Scan for the cell matching the given text and deliver its [x, y] coordinate at center. 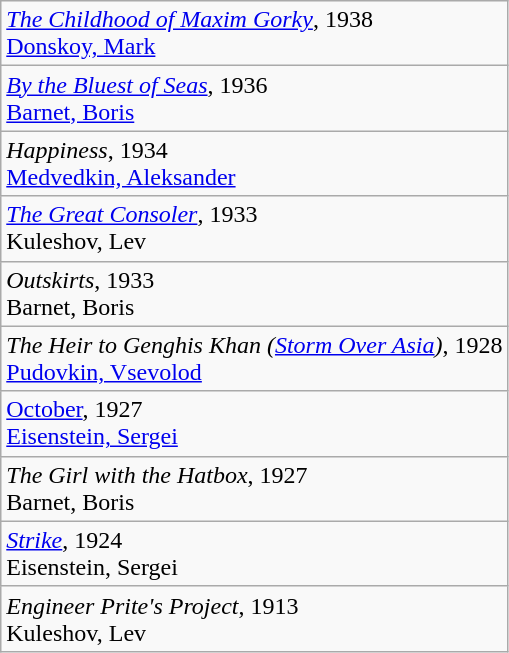
The Girl with the Hatbox, 1927Barnet, Boris [254, 488]
The Great Consoler, 1933Kuleshov, Lev [254, 228]
Engineer Prite's Project, 1913Kuleshov, Lev [254, 618]
Happiness, 1934Medvedkin, Aleksander [254, 164]
Strike, 1924Eisenstein, Sergei [254, 554]
The Heir to Genghis Khan (Storm Over Asia), 1928Pudovkin, Vsevolod [254, 358]
By the Bluest of Seas, 1936Barnet, Boris [254, 98]
The Childhood of Maxim Gorky, 1938Donskoy, Mark [254, 34]
Outskirts, 1933Barnet, Boris [254, 294]
October, 1927Eisenstein, Sergei [254, 424]
